Output the (X, Y) coordinate of the center of the cell containing the given text.  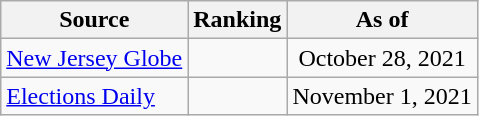
Source (94, 20)
New Jersey Globe (94, 58)
Elections Daily (94, 96)
Ranking (238, 20)
November 1, 2021 (382, 96)
As of (382, 20)
October 28, 2021 (382, 58)
